Identify which cell holds the provided text, then report its [x, y] central coordinate. 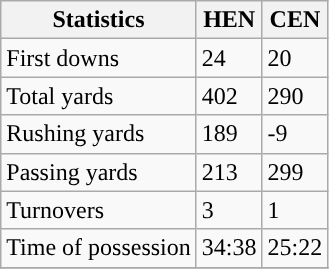
-9 [295, 134]
1 [295, 210]
299 [295, 172]
First downs [99, 58]
24 [229, 58]
Rushing yards [99, 134]
Time of possession [99, 248]
Total yards [99, 96]
34:38 [229, 248]
189 [229, 134]
Passing yards [99, 172]
402 [229, 96]
Statistics [99, 20]
20 [295, 58]
Turnovers [99, 210]
25:22 [295, 248]
3 [229, 210]
CEN [295, 20]
213 [229, 172]
HEN [229, 20]
290 [295, 96]
